Capture the cell that displays the provided text and extract its [X, Y] central coordinate. 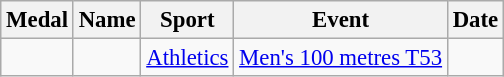
Event [341, 20]
Name [107, 20]
Date [475, 20]
Men's 100 metres T53 [341, 58]
Sport [188, 20]
Athletics [188, 58]
Medal [38, 20]
